Return the (x, y) coordinate for the center point of the cell that contains the specified text.  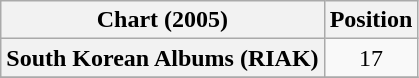
Position (371, 20)
Chart (2005) (162, 20)
South Korean Albums (RIAK) (162, 58)
17 (371, 58)
